Locate the cell with the specified text and output its [x, y] center coordinate. 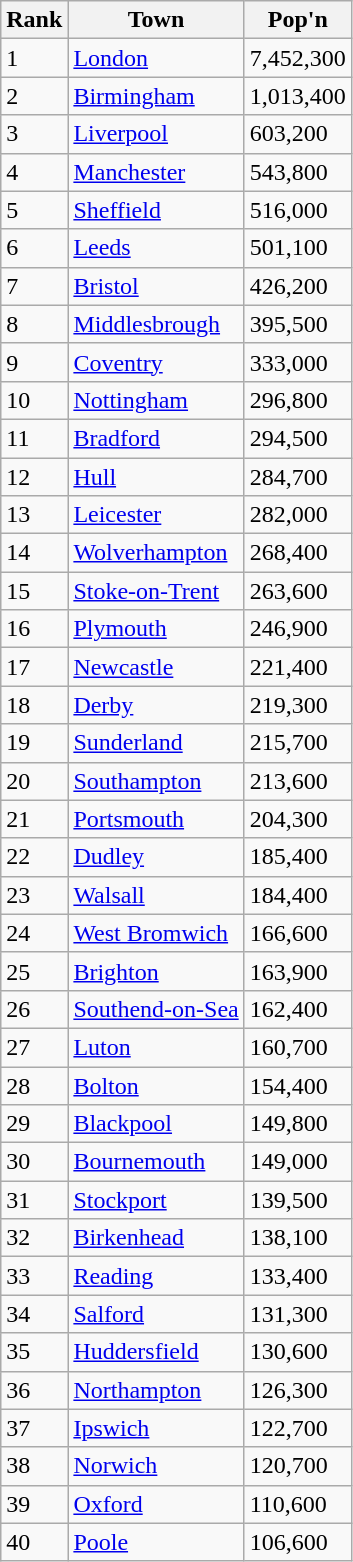
12 [34, 477]
149,000 [298, 1162]
Sunderland [156, 743]
204,300 [298, 819]
Blackpool [156, 1124]
Dudley [156, 857]
40 [34, 1542]
166,600 [298, 933]
Liverpool [156, 134]
30 [34, 1162]
Town [156, 20]
131,300 [298, 1314]
17 [34, 667]
603,200 [298, 134]
29 [34, 1124]
268,400 [298, 553]
22 [34, 857]
Poole [156, 1542]
27 [34, 1047]
Northampton [156, 1390]
11 [34, 438]
Southampton [156, 781]
160,700 [298, 1047]
Bradford [156, 438]
13 [34, 515]
120,700 [298, 1466]
Coventry [156, 362]
Leeds [156, 248]
501,100 [298, 248]
110,600 [298, 1504]
Sheffield [156, 210]
16 [34, 629]
138,100 [298, 1238]
3 [34, 134]
Pop'n [298, 20]
263,600 [298, 591]
516,000 [298, 210]
24 [34, 933]
219,300 [298, 705]
185,400 [298, 857]
18 [34, 705]
1,013,400 [298, 96]
Salford [156, 1314]
Stoke-on-Trent [156, 591]
Birkenhead [156, 1238]
215,700 [298, 743]
7 [34, 286]
15 [34, 591]
154,400 [298, 1085]
149,800 [298, 1124]
133,400 [298, 1276]
20 [34, 781]
Middlesbrough [156, 324]
26 [34, 1009]
543,800 [298, 172]
9 [34, 362]
39 [34, 1504]
6 [34, 248]
32 [34, 1238]
Leicester [156, 515]
282,000 [298, 515]
130,600 [298, 1352]
126,300 [298, 1390]
Birmingham [156, 96]
37 [34, 1428]
7,452,300 [298, 58]
Stockport [156, 1200]
Bournemouth [156, 1162]
294,500 [298, 438]
34 [34, 1314]
Bolton [156, 1085]
23 [34, 895]
West Bromwich [156, 933]
Oxford [156, 1504]
184,400 [298, 895]
28 [34, 1085]
Plymouth [156, 629]
21 [34, 819]
221,400 [298, 667]
284,700 [298, 477]
1 [34, 58]
395,500 [298, 324]
25 [34, 971]
14 [34, 553]
163,900 [298, 971]
Manchester [156, 172]
Derby [156, 705]
35 [34, 1352]
19 [34, 743]
Ipswich [156, 1428]
Portsmouth [156, 819]
Luton [156, 1047]
Nottingham [156, 400]
2 [34, 96]
246,900 [298, 629]
36 [34, 1390]
296,800 [298, 400]
333,000 [298, 362]
Hull [156, 477]
Rank [34, 20]
Bristol [156, 286]
Wolverhampton [156, 553]
Walsall [156, 895]
Southend-on-Sea [156, 1009]
Reading [156, 1276]
122,700 [298, 1428]
5 [34, 210]
Huddersfield [156, 1352]
8 [34, 324]
4 [34, 172]
162,400 [298, 1009]
38 [34, 1466]
Brighton [156, 971]
33 [34, 1276]
139,500 [298, 1200]
106,600 [298, 1542]
Newcastle [156, 667]
Norwich [156, 1466]
213,600 [298, 781]
10 [34, 400]
31 [34, 1200]
London [156, 58]
426,200 [298, 286]
